Extract the (X, Y) coordinate from the center of the cell holding the provided text.  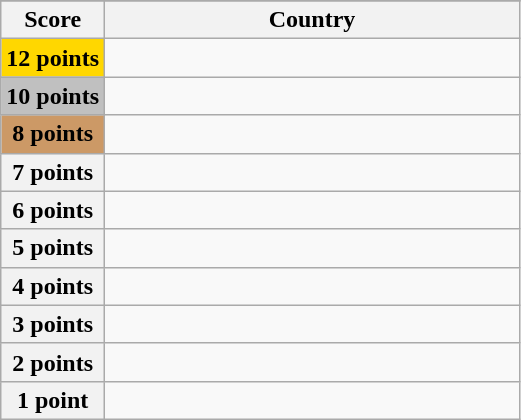
3 points (53, 324)
1 point (53, 400)
5 points (53, 248)
2 points (53, 362)
Score (53, 20)
4 points (53, 286)
8 points (53, 134)
10 points (53, 96)
6 points (53, 210)
7 points (53, 172)
12 points (53, 58)
Country (312, 20)
